Search for the cell housing the specified text and yield its [x, y] center coordinate. 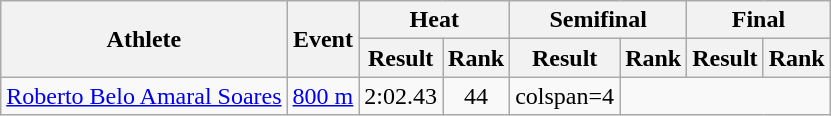
Final [759, 20]
800 m [323, 96]
Roberto Belo Amaral Soares [144, 96]
44 [476, 96]
colspan=4 [565, 96]
Heat [434, 20]
Athlete [144, 39]
Semifinal [598, 20]
2:02.43 [401, 96]
Event [323, 39]
